From the cell containing the given text, extract its center point as [x, y] coordinate. 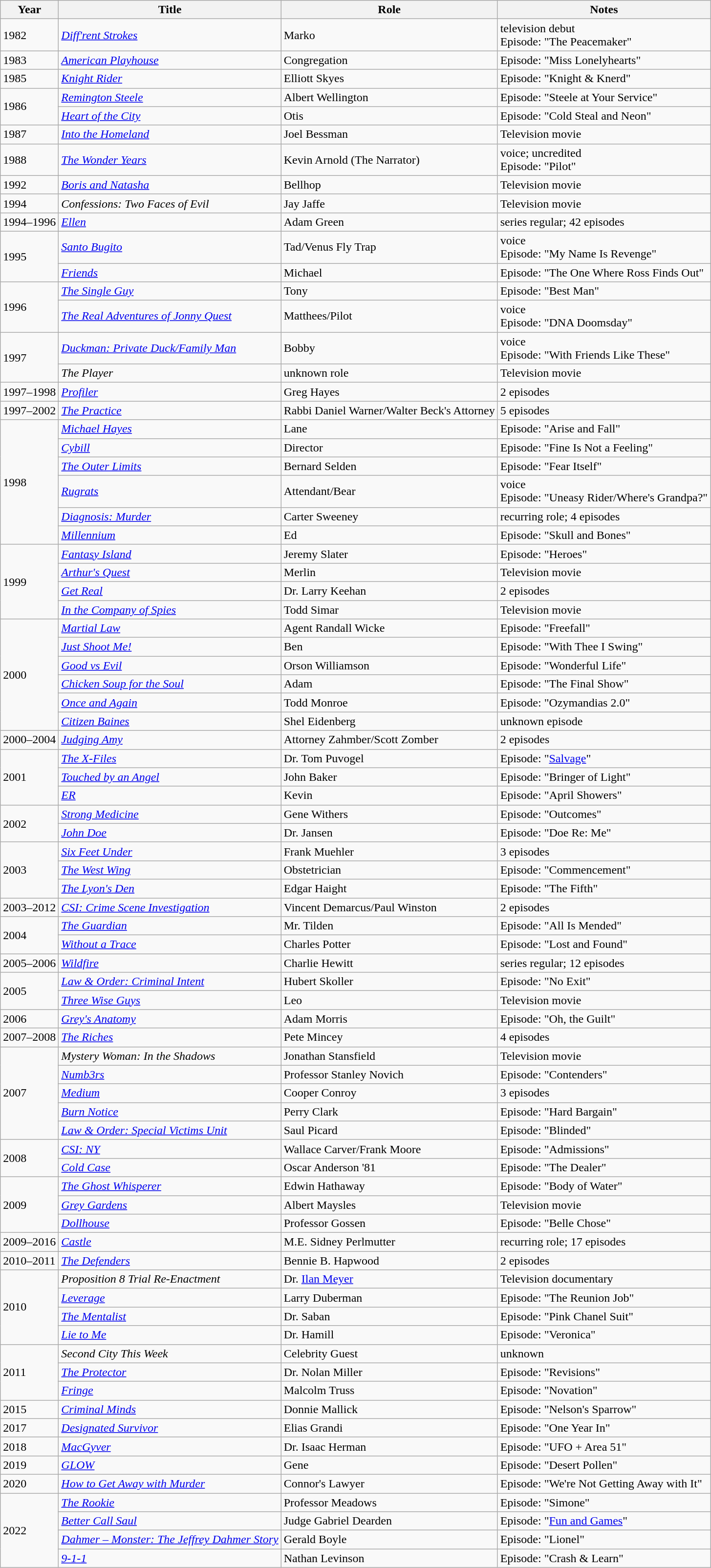
Castle [170, 1242]
Remington Steele [170, 97]
Larry Duberman [389, 1298]
Episode: "Admissions" [604, 1149]
Gene Withers [389, 814]
Nathan Levinson [389, 1558]
Episode: "Salvage" [604, 758]
Albert Wellington [389, 97]
Episode: "Body of Water" [604, 1186]
1987 [29, 134]
Saul Picard [389, 1130]
Obstetrician [389, 870]
Designated Survivor [170, 1428]
Charles Potter [389, 945]
Episode: "Nelson's Sparrow" [604, 1409]
Edwin Hathaway [389, 1186]
Frank Muehler [389, 851]
Episode: "The One Where Ross Finds Out" [604, 272]
1997–1998 [29, 392]
Diagnosis: Murder [170, 516]
1995 [29, 256]
Donnie Mallick [389, 1409]
Adam Green [389, 222]
Diff'rent Strokes [170, 35]
Pete Mincey [389, 1037]
Leverage [170, 1298]
2009–2016 [29, 1242]
Boris and Natasha [170, 185]
Celebrity Guest [389, 1353]
Episode: "We're Not Getting Away with It" [604, 1483]
Michael [389, 272]
The West Wing [170, 870]
Episode: "Hard Bargain" [604, 1112]
CSI: NY [170, 1149]
2008 [29, 1158]
Director [389, 448]
Criminal Minds [170, 1409]
The Practice [170, 410]
Episode: "Knight & Knerd" [604, 79]
Elliott Skyes [389, 79]
The Defenders [170, 1261]
Episode: "UFO + Area 51" [604, 1446]
Professor Meadows [389, 1503]
Ben [389, 647]
Gerald Boyle [389, 1540]
Episode: "Belle Chose" [604, 1224]
Episode: "Lionel" [604, 1540]
2007–2008 [29, 1037]
Television documentary [604, 1279]
The Protector [170, 1372]
2011 [29, 1372]
Kevin [389, 795]
The Ghost Whisperer [170, 1186]
Knight Rider [170, 79]
Episode: "Ozymandias 2.0" [604, 703]
Congregation [389, 60]
Carter Sweeney [389, 516]
Citizen Baines [170, 721]
2005–2006 [29, 963]
GLOW [170, 1465]
Jonathan Stansfield [389, 1056]
Fantasy Island [170, 554]
Second City This Week [170, 1353]
Better Call Saul [170, 1521]
Bennie B. Hapwood [389, 1261]
2015 [29, 1409]
Connor's Lawyer [389, 1483]
Lie to Me [170, 1335]
Dollhouse [170, 1224]
Tony [389, 291]
1988 [29, 159]
9-1-1 [170, 1558]
Attorney Zahmber/Scott Zomber [389, 740]
Charlie Hewitt [389, 963]
The Rookie [170, 1503]
television debutEpisode: "The Peacemaker" [604, 35]
Orson Williamson [389, 666]
Year [29, 10]
1994 [29, 203]
Millennium [170, 535]
Matthees/Pilot [389, 317]
Agent Randall Wicke [389, 628]
Episode: "Revisions" [604, 1372]
Fringe [170, 1391]
Notes [604, 10]
Adam Morris [389, 1019]
The Outer Limits [170, 466]
Episode: "Oh, the Guilt" [604, 1019]
1982 [29, 35]
Bernard Selden [389, 466]
Oscar Anderson '81 [389, 1167]
Episode: "Veronica" [604, 1335]
Bobby [389, 348]
Episode: "With Thee I Swing" [604, 647]
Dr. Saban [389, 1316]
2004 [29, 935]
Kevin Arnold (The Narrator) [389, 159]
Cold Case [170, 1167]
Good vs Evil [170, 666]
Episode: "The Final Show" [604, 684]
Santo Bugito [170, 247]
unknown episode [604, 721]
unknown [604, 1353]
The Player [170, 373]
Adam [389, 684]
voice; uncreditedEpisode: "Pilot" [604, 159]
Martial Law [170, 628]
Episode: "Novation" [604, 1391]
Wallace Carver/Frank Moore [389, 1149]
Otis [389, 116]
In the Company of Spies [170, 609]
Episode: "The Fifth" [604, 888]
Without a Trace [170, 945]
The Lyon's Den [170, 888]
Law & Order: Special Victims Unit [170, 1130]
Jay Jaffe [389, 203]
Episode: "Arise and Fall" [604, 429]
Strong Medicine [170, 814]
series regular; 42 episodes [604, 222]
Episode: "Heroes" [604, 554]
2022 [29, 1530]
Episode: "Crash & Learn" [604, 1558]
Rugrats [170, 492]
Once and Again [170, 703]
Burn Notice [170, 1112]
Marko [389, 35]
Episode: "Fun and Games" [604, 1521]
Shel Eidenberg [389, 721]
Tad/Venus Fly Trap [389, 247]
Ed [389, 535]
Episode: "Wonderful Life" [604, 666]
Lane [389, 429]
Friends [170, 272]
Elias Grandi [389, 1428]
Proposition 8 Trial Re-Enactment [170, 1279]
Episode: "Fine Is Not a Feeling" [604, 448]
Ellen [170, 222]
recurring role; 4 episodes [604, 516]
Episode: "One Year In" [604, 1428]
Wildfire [170, 963]
2019 [29, 1465]
Jeremy Slater [389, 554]
Episode: "The Dealer" [604, 1167]
Hubert Skoller [389, 982]
Albert Maysles [389, 1204]
Episode: "No Exit" [604, 982]
Dr. Nolan Miller [389, 1372]
Role [389, 10]
1999 [29, 581]
Dr. Jansen [389, 833]
The Single Guy [170, 291]
Duckman: Private Duck/Family Man [170, 348]
Episode: "April Showers" [604, 795]
Title [170, 10]
The Guardian [170, 926]
Episode: "Fear Itself" [604, 466]
2007 [29, 1093]
4 episodes [604, 1037]
Get Real [170, 591]
ER [170, 795]
Episode: "Best Man" [604, 291]
Cooper Conroy [389, 1093]
Judging Amy [170, 740]
Episode: "Desert Pollen" [604, 1465]
Profiler [170, 392]
The X-Files [170, 758]
Grey Gardens [170, 1204]
2000 [29, 675]
2010 [29, 1307]
1992 [29, 185]
2003 [29, 870]
2018 [29, 1446]
M.E. Sidney Perlmutter [389, 1242]
The Riches [170, 1037]
Episode: "Miss Lonelyhearts" [604, 60]
Dr. Ilan Meyer [389, 1279]
Episode: "Freefall" [604, 628]
Episode: "Doe Re: Me" [604, 833]
Joel Bessman [389, 134]
John Doe [170, 833]
1997 [29, 358]
American Playhouse [170, 60]
The Wonder Years [170, 159]
Heart of the City [170, 116]
Law & Order: Criminal Intent [170, 982]
Episode: "Bringer of Light" [604, 777]
Professor Stanley Novich [389, 1074]
series regular; 12 episodes [604, 963]
Episode: "Skull and Bones" [604, 535]
The Mentalist [170, 1316]
2001 [29, 777]
2005 [29, 991]
1985 [29, 79]
Attendant/Bear [389, 492]
Gene [389, 1465]
Episode: "Simone" [604, 1503]
Grey's Anatomy [170, 1019]
2002 [29, 823]
Perry Clark [389, 1112]
Into the Homeland [170, 134]
2020 [29, 1483]
Mystery Woman: In the Shadows [170, 1056]
recurring role; 17 episodes [604, 1242]
Just Shoot Me! [170, 647]
Numb3rs [170, 1074]
1997–2002 [29, 410]
2010–2011 [29, 1261]
Episode: "Pink Chanel Suit" [604, 1316]
Arthur's Quest [170, 572]
Touched by an Angel [170, 777]
2000–2004 [29, 740]
Todd Monroe [389, 703]
Episode: "Blinded" [604, 1130]
voiceEpisode: "Uneasy Rider/Where's Grandpa?" [604, 492]
Dr. Hamill [389, 1335]
Episode: "All Is Mended" [604, 926]
Episode: "Outcomes" [604, 814]
Dr. Isaac Herman [389, 1446]
John Baker [389, 777]
How to Get Away with Murder [170, 1483]
The Real Adventures of Jonny Quest [170, 317]
2009 [29, 1204]
1996 [29, 307]
Professor Gossen [389, 1224]
Merlin [389, 572]
Episode: "Lost and Found" [604, 945]
MacGyver [170, 1446]
2006 [29, 1019]
Vincent Demarcus/Paul Winston [389, 907]
1983 [29, 60]
Episode: "Commencement" [604, 870]
Medium [170, 1093]
Episode: "Steele at Your Service" [604, 97]
Episode: "The Reunion Job" [604, 1298]
Episode: "Contenders" [604, 1074]
voiceEpisode: "With Friends Like These" [604, 348]
Confessions: Two Faces of Evil [170, 203]
Greg Hayes [389, 392]
Three Wise Guys [170, 1000]
Edgar Haight [389, 888]
Todd Simar [389, 609]
voiceEpisode: "My Name Is Revenge" [604, 247]
2003–2012 [29, 907]
1986 [29, 107]
Dahmer – Monster: The Jeffrey Dahmer Story [170, 1540]
Chicken Soup for the Soul [170, 684]
unknown role [389, 373]
5 episodes [604, 410]
Episode: "Cold Steal and Neon" [604, 116]
CSI: Crime Scene Investigation [170, 907]
Dr. Tom Puvogel [389, 758]
Leo [389, 1000]
Dr. Larry Keehan [389, 591]
Rabbi Daniel Warner/Walter Beck's Attorney [389, 410]
Michael Hayes [170, 429]
1994–1996 [29, 222]
1998 [29, 482]
Six Feet Under [170, 851]
Cybill [170, 448]
Mr. Tilden [389, 926]
2017 [29, 1428]
Judge Gabriel Dearden [389, 1521]
Bellhop [389, 185]
Malcolm Truss [389, 1391]
voiceEpisode: "DNA Doomsday" [604, 317]
